Extract the (x, y) coordinate from the center of the cell holding the provided text.  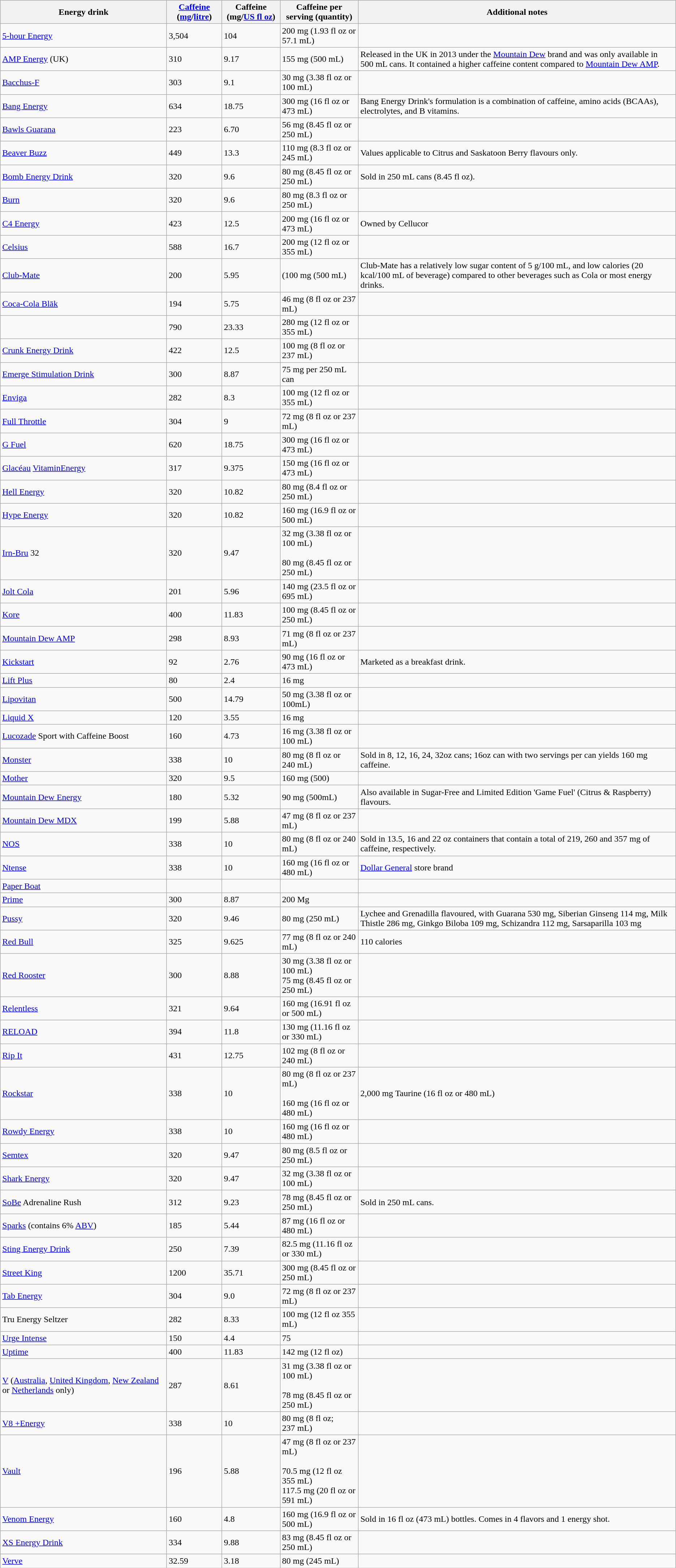
200 (194, 275)
32.59 (194, 1561)
790 (194, 327)
Rip It (84, 1055)
Liquid X (84, 718)
11.8 (251, 1032)
201 (194, 591)
110 mg (8.3 fl oz or 245 mL) (319, 153)
2.4 (251, 680)
634 (194, 106)
Crunk Energy Drink (84, 351)
185 (194, 1225)
Red Bull (84, 942)
30 mg (3.38 fl oz or 100 mL) (319, 82)
47 mg (8 fl oz or 237 mL)70.5 mg (12 fl oz 355 mL) 117.5 mg (20 fl oz or 591 mL) (319, 1471)
449 (194, 153)
Emerge Stimulation Drink (84, 374)
Beaver Buzz (84, 153)
Jolt Cola (84, 591)
80 mg (8.4 fl oz or 250 mL) (319, 492)
80 mg (250 mL) (319, 918)
Lift Plus (84, 680)
Urge Intense (84, 1338)
87 mg (16 fl oz or 480 mL) (319, 1225)
9.88 (251, 1542)
Glacéau VitaminEnergy (84, 468)
Sting Energy Drink (84, 1249)
Pussy (84, 918)
9.23 (251, 1202)
4.8 (251, 1519)
Vault (84, 1471)
Rockstar (84, 1094)
Celsius (84, 247)
Energy drink (84, 12)
80 mg (8 fl oz; 237 mL) (319, 1423)
Uptime (84, 1352)
102 mg (8 fl oz or 240 mL) (319, 1055)
Tru Energy Seltzer (84, 1319)
80 mg (245 mL) (319, 1561)
Relentless (84, 1008)
4.73 (251, 737)
30 mg (3.38 fl oz or 100 mL)75 mg (8.45 fl oz or 250 mL) (319, 975)
Sold in 13.5, 16 and 22 oz containers that contain a total of 219, 260 and 357 mg of caffeine, respectively. (517, 844)
104 (251, 35)
75 mg per 250 mL can (319, 374)
321 (194, 1008)
47 mg (8 fl oz or 237 mL) (319, 820)
12.75 (251, 1055)
142 mg (12 fl oz) (319, 1352)
5-hour Energy (84, 35)
Irn-Bru 32 (84, 553)
Values applicable to Citrus and Saskatoon Berry flavours only. (517, 153)
5.96 (251, 591)
Also available in Sugar-Free and Limited Edition 'Game Fuel' (Citrus & Raspberry) flavours. (517, 797)
(100 mg (500 mL) (319, 275)
90 mg (16 fl oz or 473 mL) (319, 661)
Lucozade Sport with Caffeine Boost (84, 737)
Paper Boat (84, 886)
Sold in 250 mL cans (8.45 fl oz). (517, 176)
Mountain Dew AMP (84, 638)
Mother (84, 778)
334 (194, 1542)
Full Throttle (84, 421)
Street King (84, 1272)
Hype Energy (84, 515)
3.18 (251, 1561)
32 mg (3.38 fl oz or 100 mL)80 mg (8.45 fl oz or 250 mL) (319, 553)
9.375 (251, 468)
46 mg (8 fl oz or 237 mL) (319, 303)
9 (251, 421)
303 (194, 82)
100 mg (12 fl oz or 355 mL) (319, 398)
140 mg (23.5 fl oz or 695 mL) (319, 591)
Monster (84, 760)
194 (194, 303)
150 mg (16 fl oz or 473 mL) (319, 468)
312 (194, 1202)
9.0 (251, 1296)
8.88 (251, 975)
XS Energy Drink (84, 1542)
6.70 (251, 129)
8.3 (251, 398)
SoBe Adrenaline Rush (84, 1202)
80 mg (8.45 fl oz or 250 mL) (319, 176)
9.1 (251, 82)
Sold in 250 mL cans. (517, 1202)
9.17 (251, 59)
Mountain Dew Energy (84, 797)
Tab Energy (84, 1296)
325 (194, 942)
9.625 (251, 942)
Sold in 16 fl oz (473 mL) bottles. Comes in 4 flavors and 1 energy shot. (517, 1519)
56 mg (8.45 fl oz or 250 mL) (319, 129)
223 (194, 129)
8.61 (251, 1385)
Bomb Energy Drink (84, 176)
14.79 (251, 699)
16 mg (3.38 fl oz or 100 mL) (319, 737)
280 mg (12 fl oz or 355 mL) (319, 327)
3.55 (251, 718)
13.3 (251, 153)
Lipovitan (84, 699)
V (Australia, United Kingdom, New Zealand or Netherlands only) (84, 1385)
431 (194, 1055)
32 mg (3.38 fl oz or 100 mL) (319, 1178)
Mountain Dew MDX (84, 820)
Bang Energy Drink's formulation is a combination of caffeine, amino acids (BCAAs), electrolytes, and B vitamins. (517, 106)
31 mg (3.38 fl oz or 100 mL)78 mg (8.45 fl oz or 250 mL) (319, 1385)
317 (194, 468)
NOS (84, 844)
Ntense (84, 867)
200 mg (1.93 fl oz or 57.1 mL) (319, 35)
Additional notes (517, 12)
Dollar General store brand (517, 867)
50 mg (3.38 fl oz or 100mL) (319, 699)
83 mg (8.45 fl oz or 250 mL) (319, 1542)
180 (194, 797)
9.5 (251, 778)
200 mg (16 fl oz or 473 mL) (319, 223)
155 mg (500 mL) (319, 59)
Kickstart (84, 661)
4.4 (251, 1338)
120 (194, 718)
2.76 (251, 661)
8.93 (251, 638)
Prime (84, 900)
Caffeine per serving (quantity) (319, 12)
71 mg (8 fl oz or 237 mL) (319, 638)
Sold in 8, 12, 16, 24, 32oz cans; 16oz can with two servings per can yields 160 mg caffeine. (517, 760)
160 mg (500) (319, 778)
Caffeine(mg/US fl oz) (251, 12)
Kore (84, 614)
422 (194, 351)
200 Mg (319, 900)
80 mg (8.5 fl oz or 250 mL) (319, 1155)
90 mg (500mL) (319, 797)
8.33 (251, 1319)
Rowdy Energy (84, 1132)
160 mg (16.91 fl oz or 500 mL) (319, 1008)
Marketed as a breakfast drink. (517, 661)
78 mg (8.45 fl oz or 250 mL) (319, 1202)
Club-Mate (84, 275)
Hell Energy (84, 492)
300 mg (8.45 fl oz or 250 mL) (319, 1272)
100 mg (8.45 fl oz or 250 mL) (319, 614)
5.95 (251, 275)
394 (194, 1032)
Verve (84, 1561)
77 mg (8 fl oz or 240 mL) (319, 942)
310 (194, 59)
Venom Energy (84, 1519)
196 (194, 1471)
588 (194, 247)
Sparks (contains 6% ABV) (84, 1225)
1200 (194, 1272)
199 (194, 820)
3,504 (194, 35)
Semtex (84, 1155)
Owned by Cellucor (517, 223)
100 mg (12 fl oz 355 mL) (319, 1319)
AMP Energy (UK) (84, 59)
35.71 (251, 1272)
7.39 (251, 1249)
92 (194, 661)
Bawls Guarana (84, 129)
Enviga (84, 398)
RELOAD (84, 1032)
Red Rooster (84, 975)
16.7 (251, 247)
Coca-Cola Blāk (84, 303)
110 calories (517, 942)
Bang Energy (84, 106)
5.75 (251, 303)
Shark Energy (84, 1178)
23.33 (251, 327)
250 (194, 1249)
2,000 mg Taurine (16 fl oz or 480 mL) (517, 1094)
423 (194, 223)
82.5 mg (11.16 fl oz or 330 mL) (319, 1249)
130 mg (11.16 fl oz or 330 mL) (319, 1032)
5.44 (251, 1225)
G Fuel (84, 445)
V8 +Energy (84, 1423)
287 (194, 1385)
100 mg (8 fl oz or 237 mL) (319, 351)
C4 Energy (84, 223)
9.46 (251, 918)
75 (319, 1338)
Caffeine (mg/litre) (194, 12)
5.32 (251, 797)
80 (194, 680)
200 mg (12 fl oz or 355 mL) (319, 247)
Burn (84, 200)
620 (194, 445)
Bacchus-F (84, 82)
298 (194, 638)
9.64 (251, 1008)
80 mg (8.3 fl oz or 250 mL) (319, 200)
80 mg (8 fl oz or 237 mL)160 mg (16 fl oz or 480 mL) (319, 1094)
150 (194, 1338)
500 (194, 699)
